Scan for the cell matching the given text and deliver its [x, y] coordinate at center. 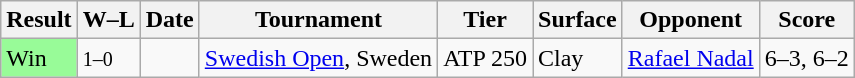
W–L [108, 20]
Tournament [318, 20]
Clay [577, 58]
Date [170, 20]
ATP 250 [486, 58]
Opponent [690, 20]
Swedish Open, Sweden [318, 58]
Surface [577, 20]
1–0 [108, 58]
6–3, 6–2 [806, 58]
Score [806, 20]
Tier [486, 20]
Result [39, 20]
Rafael Nadal [690, 58]
Win [39, 58]
